Identify which cell holds the provided text, then report its [x, y] central coordinate. 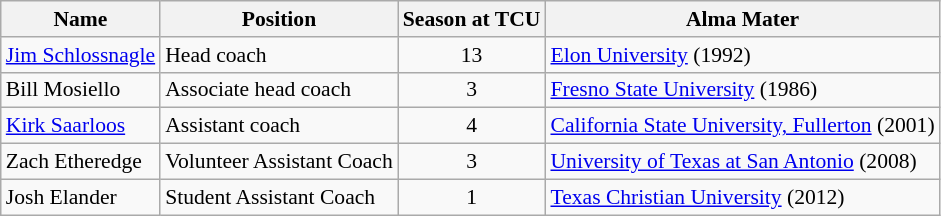
13 [472, 55]
Season at TCU [472, 19]
Elon University (1992) [742, 55]
Associate head coach [279, 90]
University of Texas at San Antonio (2008) [742, 162]
California State University, Fullerton (2001) [742, 126]
Volunteer Assistant Coach [279, 162]
Fresno State University (1986) [742, 90]
Josh Elander [80, 197]
4 [472, 126]
Bill Mosiello [80, 90]
Assistant coach [279, 126]
Head coach [279, 55]
1 [472, 197]
Kirk Saarloos [80, 126]
Texas Christian University (2012) [742, 197]
Student Assistant Coach [279, 197]
Name [80, 19]
Zach Etheredge [80, 162]
Jim Schlossnagle [80, 55]
Position [279, 19]
Alma Mater [742, 19]
